Pinpoint the cell where the given text exists, returning its [x, y] midpoint coordinate. 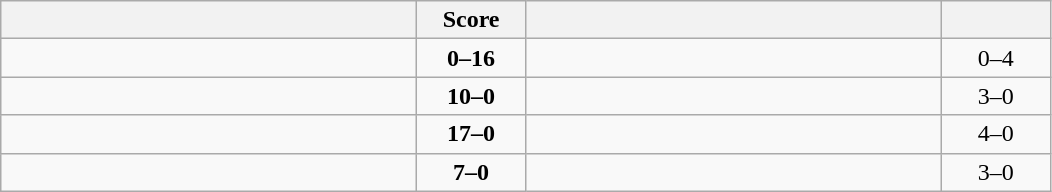
10–0 [472, 96]
0–4 [996, 58]
7–0 [472, 172]
0–16 [472, 58]
4–0 [996, 134]
17–0 [472, 134]
Score [472, 20]
